Determine the [x, y] coordinate at the center of the cell enclosing the given text.  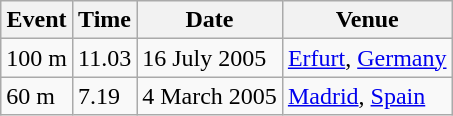
Event [37, 20]
Venue [367, 20]
60 m [37, 96]
100 m [37, 58]
Time [104, 20]
4 March 2005 [210, 96]
16 July 2005 [210, 58]
Madrid, Spain [367, 96]
7.19 [104, 96]
Erfurt, Germany [367, 58]
Date [210, 20]
11.03 [104, 58]
